Pinpoint the cell where the given text exists, returning its [x, y] midpoint coordinate. 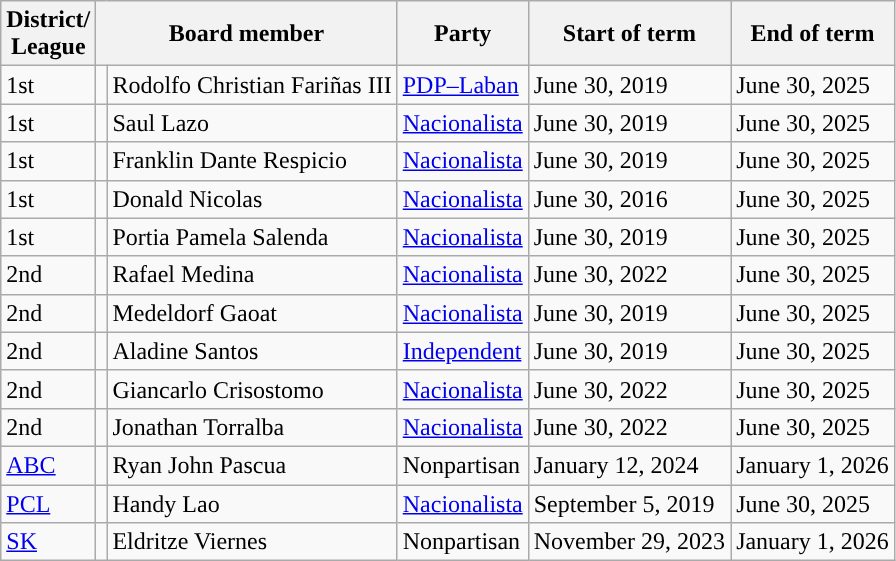
Independent [462, 351]
ABC [48, 465]
September 5, 2019 [629, 503]
Board member [246, 34]
June 30, 2016 [629, 199]
Rodolfo Christian Fariñas III [252, 85]
November 29, 2023 [629, 542]
Handy Lao [252, 503]
District/League [48, 34]
SK [48, 542]
Donald Nicolas [252, 199]
Saul Lazo [252, 123]
Aladine Santos [252, 351]
Franklin Dante Respicio [252, 161]
End of term [813, 34]
Rafael Medina [252, 275]
Eldritze Viernes [252, 542]
Giancarlo Crisostomo [252, 389]
Jonathan Torralba [252, 427]
PDP–Laban [462, 85]
Portia Pamela Salenda [252, 237]
Medeldorf Gaoat [252, 313]
January 12, 2024 [629, 465]
PCL [48, 503]
Party [462, 34]
Start of term [629, 34]
Ryan John Pascua [252, 465]
